Scan for the cell matching the given text and deliver its (X, Y) coordinate at center. 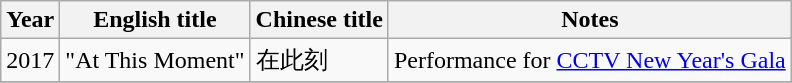
English title (155, 20)
Performance for CCTV New Year's Gala (590, 60)
Year (30, 20)
"At This Moment" (155, 60)
Notes (590, 20)
2017 (30, 60)
在此刻 (319, 60)
Chinese title (319, 20)
